From the cell containing the given text, extract its center point as [X, Y] coordinate. 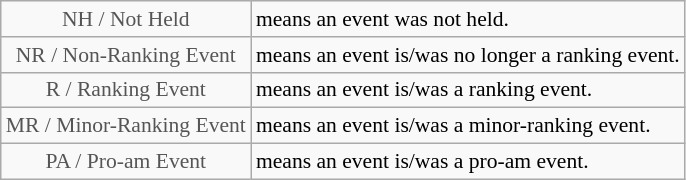
R / Ranking Event [126, 90]
means an event is/was a ranking event. [468, 90]
MR / Minor-Ranking Event [126, 126]
PA / Pro-am Event [126, 162]
NH / Not Held [126, 19]
means an event was not held. [468, 19]
means an event is/was a pro-am event. [468, 162]
NR / Non-Ranking Event [126, 55]
means an event is/was no longer a ranking event. [468, 55]
means an event is/was a minor-ranking event. [468, 126]
